Output the (X, Y) coordinate of the center of the cell containing the given text.  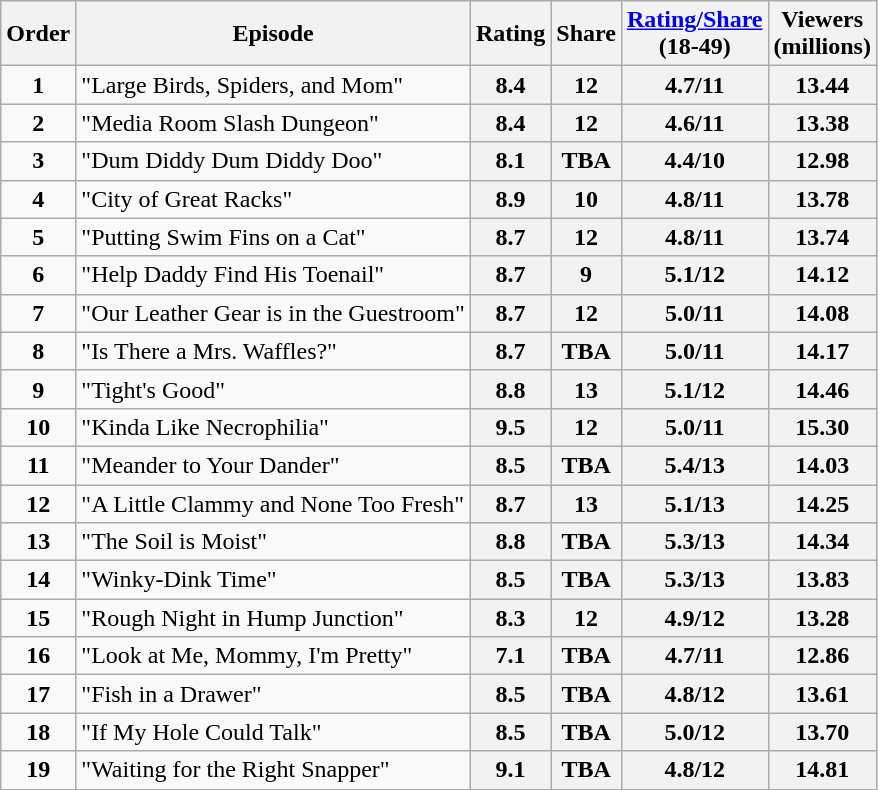
14.34 (822, 542)
9.1 (510, 770)
14.17 (822, 351)
14.81 (822, 770)
4.4/10 (694, 161)
3 (38, 161)
"If My Hole Could Talk" (274, 732)
8.9 (510, 199)
"The Soil is Moist" (274, 542)
14.08 (822, 313)
"A Little Clammy and None Too Fresh" (274, 503)
Share (586, 34)
7.1 (510, 656)
7 (38, 313)
13.28 (822, 618)
5.1/13 (694, 503)
"Is There a Mrs. Waffles?" (274, 351)
8.3 (510, 618)
16 (38, 656)
13.78 (822, 199)
8.1 (510, 161)
1 (38, 85)
14.25 (822, 503)
Rating/Share(18-49) (694, 34)
"Tight's Good" (274, 389)
12.98 (822, 161)
12.86 (822, 656)
"Media Room Slash Dungeon" (274, 123)
"Large Birds, Spiders, and Mom" (274, 85)
5.4/13 (694, 465)
17 (38, 694)
Rating (510, 34)
"Look at Me, Mommy, I'm Pretty" (274, 656)
8 (38, 351)
15 (38, 618)
5 (38, 237)
"Kinda Like Necrophilia" (274, 427)
"Waiting for the Right Snapper" (274, 770)
14.12 (822, 275)
"Winky-Dink Time" (274, 580)
13.74 (822, 237)
"Fish in a Drawer" (274, 694)
"City of Great Racks" (274, 199)
Episode (274, 34)
2 (38, 123)
Order (38, 34)
14 (38, 580)
4.6/11 (694, 123)
6 (38, 275)
9.5 (510, 427)
15.30 (822, 427)
"Our Leather Gear is in the Guestroom" (274, 313)
13.61 (822, 694)
13.83 (822, 580)
"Rough Night in Hump Junction" (274, 618)
18 (38, 732)
14.46 (822, 389)
4.9/12 (694, 618)
"Help Daddy Find His Toenail" (274, 275)
5.0/12 (694, 732)
11 (38, 465)
"Putting Swim Fins on a Cat" (274, 237)
13.70 (822, 732)
Viewers(millions) (822, 34)
"Meander to Your Dander" (274, 465)
4 (38, 199)
"Dum Diddy Dum Diddy Doo" (274, 161)
14.03 (822, 465)
13.38 (822, 123)
19 (38, 770)
13.44 (822, 85)
